Return the [x, y] coordinate for the center point of the cell that contains the specified text.  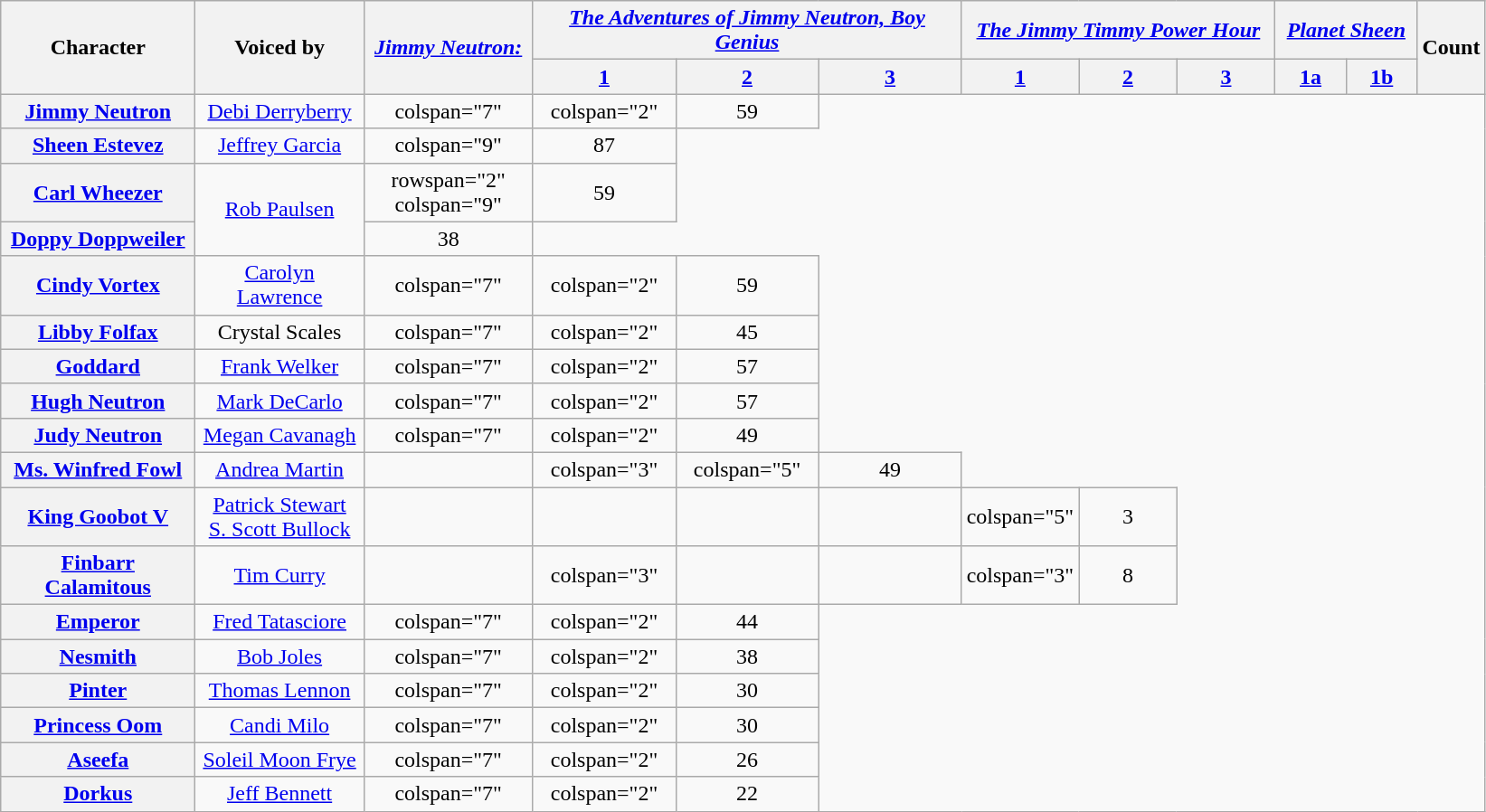
Character [98, 47]
King Goobot V [98, 515]
Soleil Moon Frye [280, 760]
Megan Cavanagh [280, 435]
Rob Paulsen [280, 210]
Bob Joles [280, 656]
Emperor [98, 622]
Carl Wheezer [98, 192]
87 [604, 146]
Fred Tatasciore [280, 622]
Count [1451, 47]
1a [1311, 77]
22 [747, 794]
Crystal Scales [280, 332]
Princess Oom [98, 725]
Finbarr Calamitous [98, 575]
Libby Folfax [98, 332]
Doppy Doppweiler [98, 239]
Thomas Lennon [280, 691]
Pinter [98, 691]
Jimmy Neutron [98, 111]
Planet Sheen [1346, 31]
Patrick StewartS. Scott Bullock [280, 515]
Cindy Vortex [98, 286]
Debi Derryberry [280, 111]
Andrea Martin [280, 469]
44 [747, 622]
Candi Milo [280, 725]
Jimmy Neutron: [449, 47]
Voiced by [280, 47]
Sheen Estevez [98, 146]
Carolyn Lawrence [280, 286]
8 [1129, 575]
Hugh Neutron [98, 401]
Nesmith [98, 656]
Jeffrey Garcia [280, 146]
The Adventures of Jimmy Neutron, Boy Genius [747, 31]
45 [747, 332]
26 [747, 760]
rowspan="2" colspan="9" [449, 192]
Jeff Bennett [280, 794]
1b [1382, 77]
Mark DeCarlo [280, 401]
colspan="9" [449, 146]
Frank Welker [280, 366]
Goddard [98, 366]
Tim Curry [280, 575]
The Jimmy Timmy Power Hour [1118, 31]
Ms. Winfred Fowl [98, 469]
Judy Neutron [98, 435]
Dorkus [98, 794]
Aseefa [98, 760]
